Return (X, Y) of the center of cell containing provided text 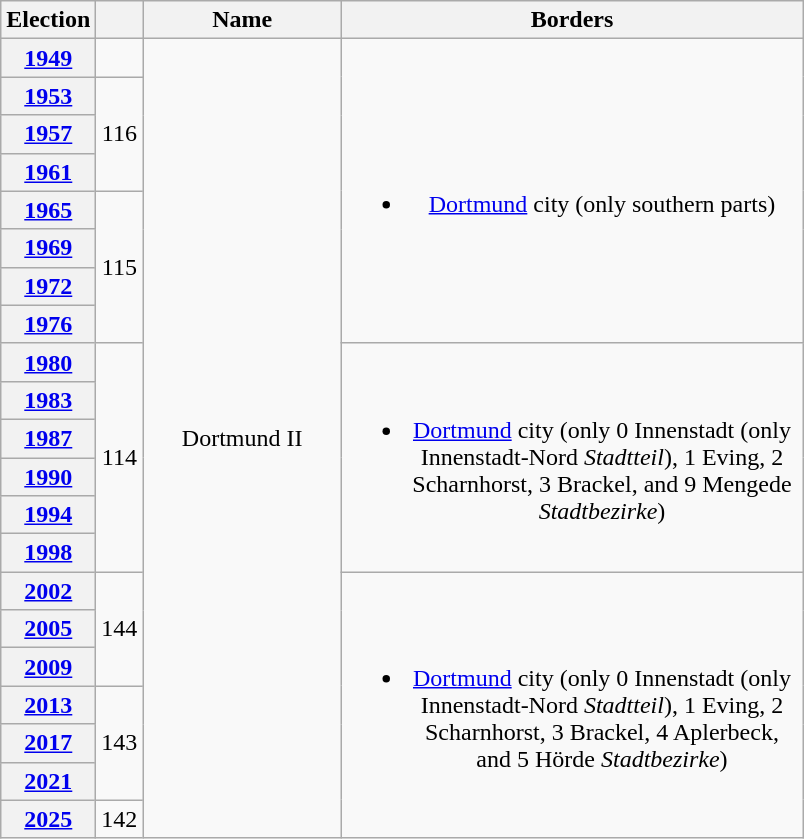
1994 (48, 515)
1976 (48, 324)
Dortmund city (only 0 Innenstadt (only Innenstadt-Nord Stadtteil), 1 Eving, 2 Scharnhorst, 3 Brackel, and 9 Mengede Stadtbezirke) (572, 457)
142 (120, 819)
1990 (48, 477)
1965 (48, 210)
1972 (48, 286)
Dortmund II (242, 438)
114 (120, 457)
2025 (48, 819)
144 (120, 629)
Borders (572, 20)
Name (242, 20)
2013 (48, 705)
2002 (48, 591)
1957 (48, 134)
2005 (48, 629)
1998 (48, 553)
1980 (48, 362)
116 (120, 134)
1987 (48, 438)
Dortmund city (only 0 Innenstadt (only Innenstadt-Nord Stadtteil), 1 Eving, 2 Scharnhorst, 3 Brackel, 4 Aplerbeck, and 5 Hörde Stadtbezirke) (572, 705)
2021 (48, 781)
2017 (48, 743)
1983 (48, 400)
Dortmund city (only southern parts) (572, 191)
1961 (48, 172)
143 (120, 743)
1969 (48, 248)
115 (120, 267)
1953 (48, 96)
1949 (48, 58)
2009 (48, 667)
Election (48, 20)
